Return the [X, Y] coordinate for the center point of the cell that contains the specified text.  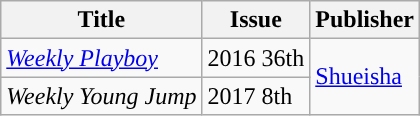
Shueisha [365, 77]
2017 8th [256, 96]
Weekly Young Jump [102, 96]
Weekly Playboy [102, 58]
Title [102, 20]
2016 36th [256, 58]
Issue [256, 20]
Publisher [365, 20]
